Output the [x, y] coordinate of the center of the cell containing the given text.  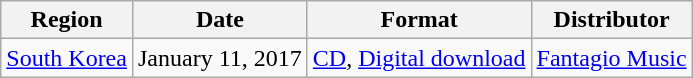
Region [67, 20]
January 11, 2017 [220, 58]
South Korea [67, 58]
Date [220, 20]
Distributor [612, 20]
Format [419, 20]
Fantagio Music [612, 58]
CD, Digital download [419, 58]
